Extract the [x, y] coordinate from the center of the cell holding the provided text.  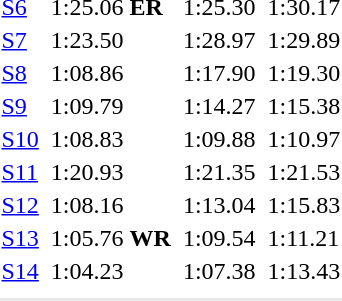
1:13.04 [219, 205]
1:29.89 [304, 40]
1:08.86 [110, 73]
1:15.38 [304, 106]
1:10.97 [304, 139]
1:05.76 WR [110, 238]
1:13.43 [304, 271]
1:20.93 [110, 172]
1:09.54 [219, 238]
1:04.23 [110, 271]
S7 [20, 40]
S11 [20, 172]
1:09.79 [110, 106]
1:21.53 [304, 172]
1:23.50 [110, 40]
S9 [20, 106]
1:28.97 [219, 40]
1:07.38 [219, 271]
S12 [20, 205]
S10 [20, 139]
1:14.27 [219, 106]
1:21.35 [219, 172]
1:08.16 [110, 205]
1:09.88 [219, 139]
1:11.21 [304, 238]
1:08.83 [110, 139]
S8 [20, 73]
S14 [20, 271]
1:15.83 [304, 205]
1:17.90 [219, 73]
S13 [20, 238]
1:19.30 [304, 73]
